Identify which cell holds the provided text, then report its [x, y] central coordinate. 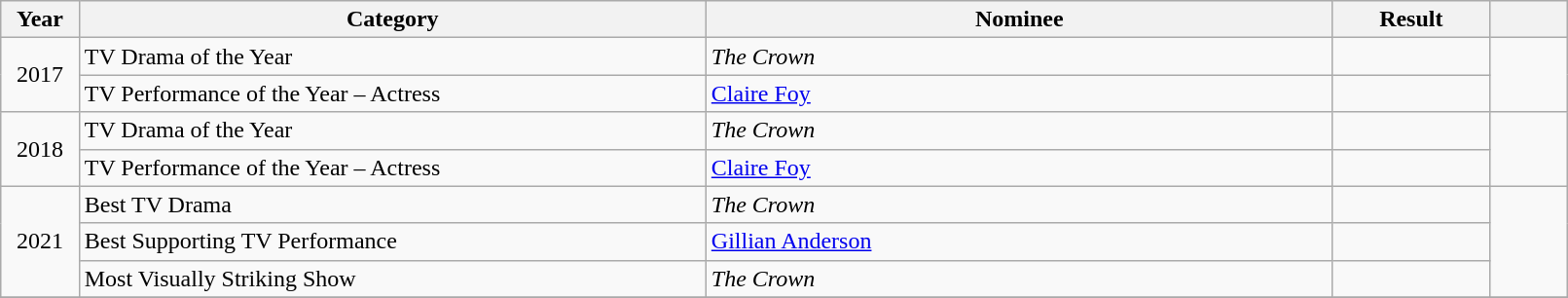
Most Visually Striking Show [392, 279]
Category [392, 19]
2017 [40, 75]
2021 [40, 242]
Gillian Anderson [1019, 242]
Year [40, 19]
Best Supporting TV Performance [392, 242]
Result [1411, 19]
2018 [40, 149]
Best TV Drama [392, 205]
Nominee [1019, 19]
